Capture the cell that displays the provided text and extract its (X, Y) central coordinate. 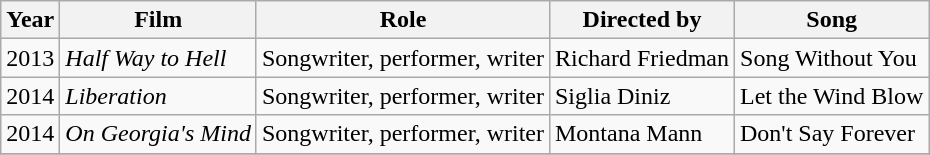
Directed by (642, 20)
Song (832, 20)
2013 (30, 58)
Song Without You (832, 58)
Year (30, 20)
Let the Wind Blow (832, 96)
On Georgia's Mind (158, 134)
Half Way to Hell (158, 58)
Role (402, 20)
Film (158, 20)
Montana Mann (642, 134)
Liberation (158, 96)
Siglia Diniz (642, 96)
Richard Friedman (642, 58)
Don't Say Forever (832, 134)
